Scan for the cell matching the given text and deliver its [x, y] coordinate at center. 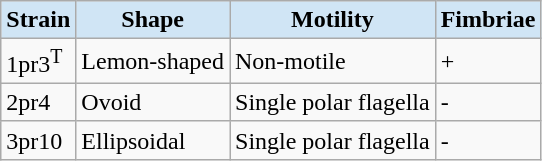
2pr4 [38, 102]
Non-motile [333, 62]
Lemon-shaped [153, 62]
Strain [38, 20]
Fimbriae [488, 20]
1pr3T [38, 62]
Motility [333, 20]
+ [488, 62]
Shape [153, 20]
Ovoid [153, 102]
Ellipsoidal [153, 140]
3pr10 [38, 140]
